Return [x, y] of the center of cell containing provided text 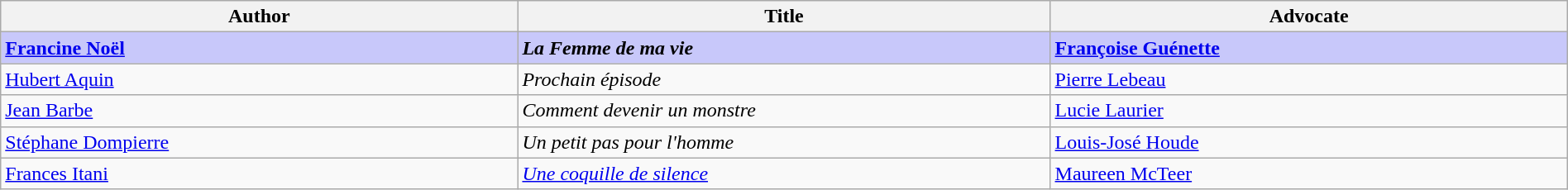
Pierre Lebeau [1308, 79]
Jean Barbe [260, 111]
Françoise Guénette [1308, 48]
Un petit pas pour l'homme [784, 142]
La Femme de ma vie [784, 48]
Hubert Aquin [260, 79]
Title [784, 17]
Francine Noël [260, 48]
Louis-José Houde [1308, 142]
Author [260, 17]
Stéphane Dompierre [260, 142]
Maureen McTeer [1308, 173]
Prochain épisode [784, 79]
Une coquille de silence [784, 173]
Comment devenir un monstre [784, 111]
Frances Itani [260, 173]
Lucie Laurier [1308, 111]
Advocate [1308, 17]
